Return [X, Y] of the center of cell containing provided text 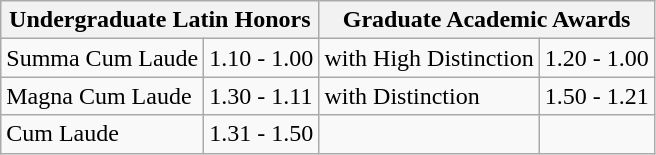
with Distinction [429, 96]
Graduate Academic Awards [486, 20]
1.31 - 1.50 [262, 134]
with High Distinction [429, 58]
Undergraduate Latin Honors [160, 20]
1.50 - 1.21 [596, 96]
1.20 - 1.00 [596, 58]
1.10 - 1.00 [262, 58]
Summa Cum Laude [102, 58]
Magna Cum Laude [102, 96]
1.30 - 1.11 [262, 96]
Cum Laude [102, 134]
